For the text-containing cell, return its midpoint in [X, Y] coordinate format. 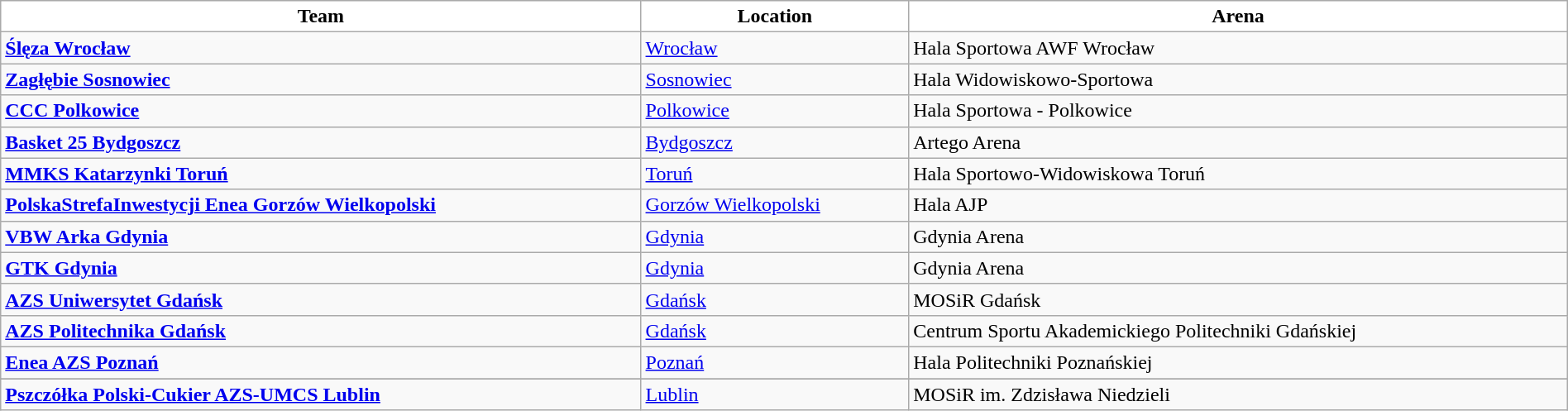
Polkowice [775, 111]
VBW Arka Gdynia [321, 237]
Ślęza Wrocław [321, 48]
Wrocław [775, 48]
Hala Sportowa AWF Wrocław [1239, 48]
Zagłębie Sosnowiec [321, 79]
Sosnowiec [775, 79]
MOSiR im. Zdzisława Niedzieli [1239, 394]
Poznań [775, 362]
PolskaStrefaInwestycji Enea Gorzów Wielkopolski [321, 205]
Hala Widowiskowo-Sportowa [1239, 79]
GTK Gdynia [321, 268]
AZS Uniwersytet Gdańsk [321, 299]
Arena [1239, 17]
Artego Arena [1239, 142]
Bydgoszcz [775, 142]
Gorzów Wielkopolski [775, 205]
Hala AJP [1239, 205]
MOSiR Gdańsk [1239, 299]
Basket 25 Bydgoszcz [321, 142]
Hala Sportowa - Polkowice [1239, 111]
CCC Polkowice [321, 111]
Location [775, 17]
Hala Sportowo-Widowiskowa Toruń [1239, 174]
Toruń [775, 174]
Centrum Sportu Akademickiego Politechniki Gdańskiej [1239, 331]
Enea AZS Poznań [321, 362]
AZS Politechnika Gdańsk [321, 331]
Lublin [775, 394]
Hala Politechniki Poznańskiej [1239, 362]
Team [321, 17]
MMKS Katarzynki Toruń [321, 174]
Pszczółka Polski-Cukier AZS-UMCS Lublin [321, 394]
